Output the [x, y] coordinate of the center of the cell containing the given text.  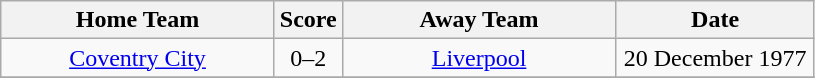
Date [716, 20]
Coventry City [138, 58]
20 December 1977 [716, 58]
Liverpool [479, 58]
0–2 [308, 58]
Home Team [138, 20]
Away Team [479, 20]
Score [308, 20]
